Capture the cell that displays the provided text and extract its [X, Y] central coordinate. 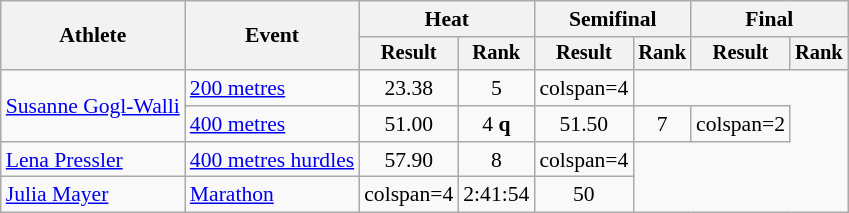
400 metres hurdles [272, 160]
Heat [446, 19]
colspan=2 [740, 124]
8 [496, 160]
Marathon [272, 195]
Lena Pressler [93, 160]
4 q [496, 124]
Semifinal [612, 19]
51.00 [408, 124]
Julia Mayer [93, 195]
200 metres [272, 88]
Event [272, 36]
Athlete [93, 36]
Final [770, 19]
2:41:54 [496, 195]
400 metres [272, 124]
23.38 [408, 88]
50 [584, 195]
7 [662, 124]
51.50 [584, 124]
5 [496, 88]
57.90 [408, 160]
Susanne Gogl-Walli [93, 106]
